Scan for the cell matching the given text and deliver its [X, Y] coordinate at center. 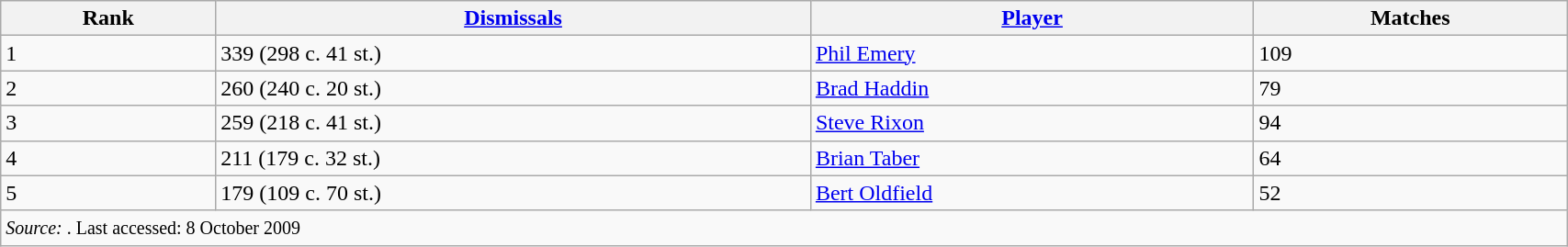
79 [1411, 88]
211 (179 c. 32 st.) [513, 158]
259 (218 c. 41 st.) [513, 123]
Dismissals [513, 18]
260 (240 c. 20 st.) [513, 88]
Brian Taber [1032, 158]
52 [1411, 193]
3 [108, 123]
2 [108, 88]
Brad Haddin [1032, 88]
Bert Oldfield [1032, 193]
94 [1411, 123]
1 [108, 53]
109 [1411, 53]
339 (298 c. 41 st.) [513, 53]
4 [108, 158]
Steve Rixon [1032, 123]
Player [1032, 18]
179 (109 c. 70 st.) [513, 193]
5 [108, 193]
Matches [1411, 18]
Phil Emery [1032, 53]
Rank [108, 18]
64 [1411, 158]
Source: . Last accessed: 8 October 2009 [784, 228]
